Return (X, Y) of the center of cell containing provided text 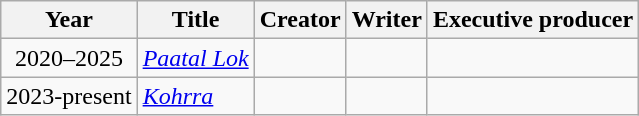
Title (196, 20)
Creator (300, 20)
Writer (386, 20)
Kohrra (196, 96)
Year (69, 20)
2020–2025 (69, 58)
Executive producer (532, 20)
2023-present (69, 96)
Paatal Lok (196, 58)
